Identify which cell holds the provided text, then report its (X, Y) central coordinate. 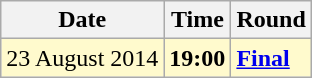
Final (271, 58)
23 August 2014 (82, 58)
Round (271, 20)
19:00 (198, 58)
Time (198, 20)
Date (82, 20)
